For the text-containing cell, return its midpoint in [x, y] coordinate format. 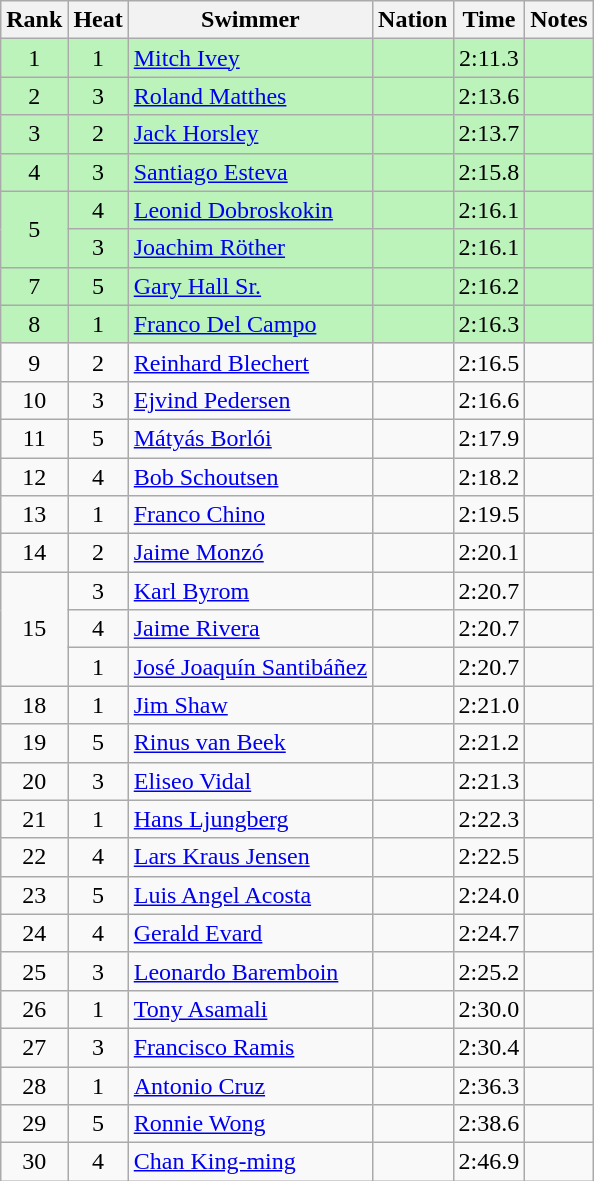
20 [34, 781]
2:19.5 [489, 515]
2:11.3 [489, 58]
José Joaquín Santibáñez [250, 667]
Tony Asamali [250, 1009]
2:18.2 [489, 477]
2:21.0 [489, 705]
2:20.1 [489, 553]
9 [34, 362]
Chan King-ming [250, 1162]
Reinhard Blechert [250, 362]
Leonardo Baremboin [250, 971]
Leonid Dobroskokin [250, 210]
Roland Matthes [250, 96]
Francisco Ramis [250, 1047]
2:13.6 [489, 96]
30 [34, 1162]
21 [34, 819]
Ronnie Wong [250, 1124]
Karl Byrom [250, 591]
2:38.6 [489, 1124]
28 [34, 1085]
Antonio Cruz [250, 1085]
Notes [559, 20]
2:16.5 [489, 362]
25 [34, 971]
27 [34, 1047]
7 [34, 286]
Lars Kraus Jensen [250, 857]
26 [34, 1009]
2:22.3 [489, 819]
2:16.2 [489, 286]
2:16.6 [489, 400]
10 [34, 400]
14 [34, 553]
Mitch Ivey [250, 58]
2:46.9 [489, 1162]
Jaime Monzó [250, 553]
23 [34, 895]
2:13.7 [489, 134]
Franco Chino [250, 515]
Ejvind Pedersen [250, 400]
Luis Angel Acosta [250, 895]
Jack Horsley [250, 134]
2:16.3 [489, 324]
2:17.9 [489, 438]
2:22.5 [489, 857]
Santiago Esteva [250, 172]
Eliseo Vidal [250, 781]
Franco Del Campo [250, 324]
2:25.2 [489, 971]
2:30.0 [489, 1009]
22 [34, 857]
2:15.8 [489, 172]
12 [34, 477]
2:36.3 [489, 1085]
29 [34, 1124]
Hans Ljungberg [250, 819]
2:21.3 [489, 781]
Jaime Rivera [250, 629]
18 [34, 705]
19 [34, 743]
Rank [34, 20]
Gerald Evard [250, 933]
15 [34, 629]
Joachim Röther [250, 248]
Heat [98, 20]
8 [34, 324]
Gary Hall Sr. [250, 286]
11 [34, 438]
Time [489, 20]
Swimmer [250, 20]
Bob Schoutsen [250, 477]
2:24.7 [489, 933]
Nation [413, 20]
Mátyás Borlói [250, 438]
13 [34, 515]
24 [34, 933]
2:30.4 [489, 1047]
2:21.2 [489, 743]
2:24.0 [489, 895]
Rinus van Beek [250, 743]
Jim Shaw [250, 705]
